Identify which cell holds the provided text, then report its [x, y] central coordinate. 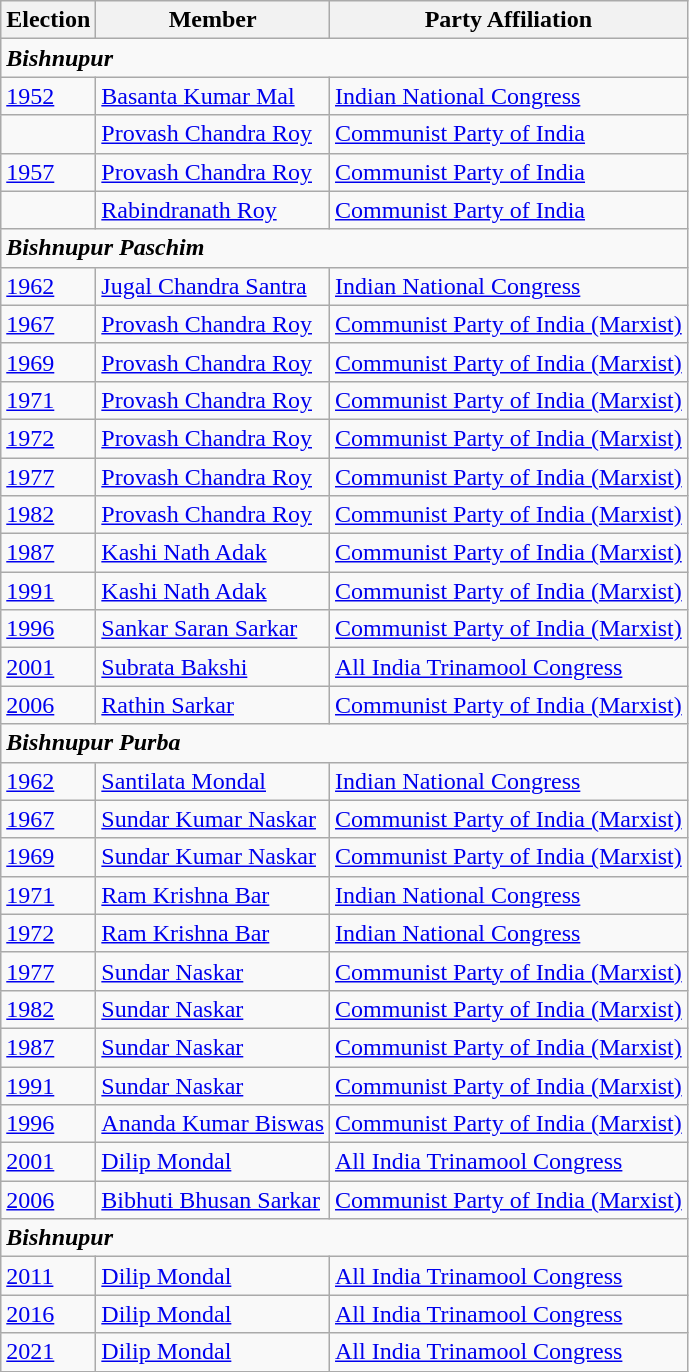
2021 [48, 1352]
Jugal Chandra Santra [213, 286]
1952 [48, 96]
Bibhuti Bhusan Sarkar [213, 1200]
Rathin Sarkar [213, 705]
Sankar Saran Sarkar [213, 629]
Rabindranath Roy [213, 210]
Basanta Kumar Mal [213, 96]
Member [213, 20]
Bishnupur Paschim [344, 248]
Subrata Bakshi [213, 667]
Bishnupur Purba [344, 743]
Ananda Kumar Biswas [213, 1124]
Santilata Mondal [213, 781]
2016 [48, 1314]
Party Affiliation [509, 20]
1957 [48, 172]
Election [48, 20]
2011 [48, 1276]
